Search for the cell housing the specified text and yield its [X, Y] center coordinate. 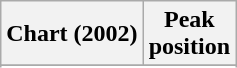
Peakposition [189, 34]
Chart (2002) [72, 34]
